Locate the cell with the specified text and output its (x, y) center coordinate. 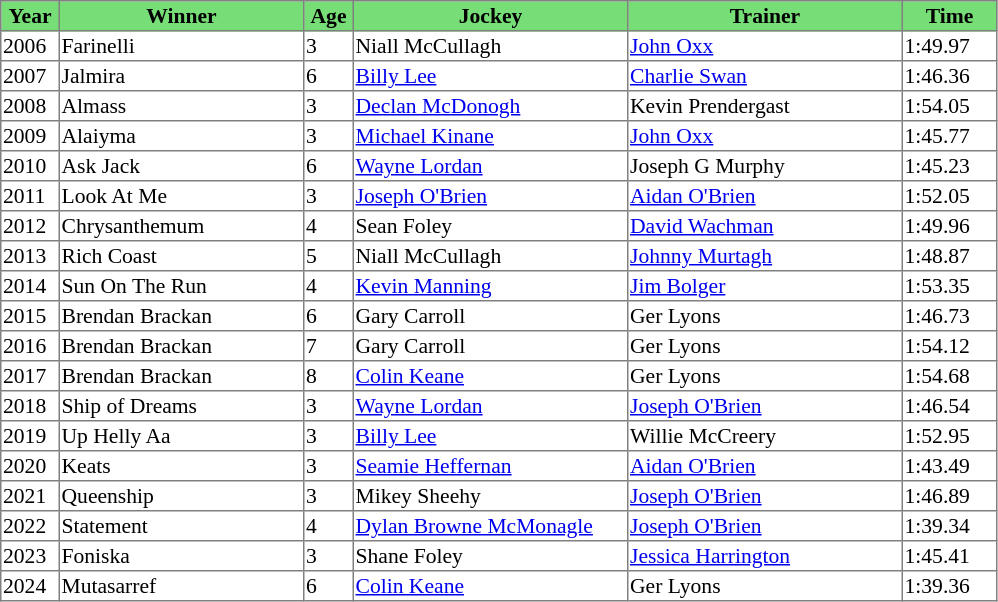
Dylan Browne McMonagle (490, 526)
8 (329, 376)
Ship of Dreams (181, 406)
Mutasarref (181, 586)
2023 (30, 556)
2008 (30, 106)
1:43.49 (949, 466)
Mikey Sheehy (490, 496)
Jim Bolger (765, 286)
1:46.73 (949, 316)
Johnny Murtagh (765, 256)
1:46.36 (949, 76)
Keats (181, 466)
1:46.54 (949, 406)
Jockey (490, 16)
2017 (30, 376)
Kevin Manning (490, 286)
1:49.97 (949, 46)
Queenship (181, 496)
2014 (30, 286)
1:45.77 (949, 136)
Statement (181, 526)
1:39.36 (949, 586)
Jalmira (181, 76)
Trainer (765, 16)
Jessica Harrington (765, 556)
1:39.34 (949, 526)
Seamie Heffernan (490, 466)
Age (329, 16)
1:54.05 (949, 106)
1:49.96 (949, 226)
1:54.12 (949, 346)
1:52.05 (949, 196)
Ask Jack (181, 166)
Year (30, 16)
7 (329, 346)
2013 (30, 256)
Sean Foley (490, 226)
2019 (30, 436)
Charlie Swan (765, 76)
Michael Kinane (490, 136)
1:53.35 (949, 286)
5 (329, 256)
2024 (30, 586)
2021 (30, 496)
2016 (30, 346)
Almass (181, 106)
2015 (30, 316)
Joseph G Murphy (765, 166)
2009 (30, 136)
Alaiyma (181, 136)
1:46.89 (949, 496)
2012 (30, 226)
Chrysanthemum (181, 226)
Willie McCreery (765, 436)
1:48.87 (949, 256)
Declan McDonogh (490, 106)
2011 (30, 196)
Farinelli (181, 46)
Foniska (181, 556)
2018 (30, 406)
Rich Coast (181, 256)
2010 (30, 166)
1:54.68 (949, 376)
2006 (30, 46)
Time (949, 16)
Kevin Prendergast (765, 106)
1:52.95 (949, 436)
Up Helly Aa (181, 436)
2007 (30, 76)
Shane Foley (490, 556)
1:45.23 (949, 166)
1:45.41 (949, 556)
2022 (30, 526)
Sun On The Run (181, 286)
David Wachman (765, 226)
Look At Me (181, 196)
2020 (30, 466)
Winner (181, 16)
